Return [x, y] of the center of cell containing provided text 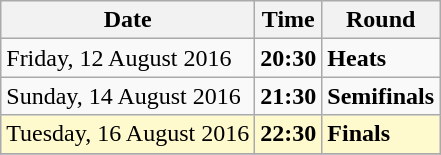
Friday, 12 August 2016 [128, 58]
21:30 [288, 96]
Time [288, 20]
Heats [381, 58]
Sunday, 14 August 2016 [128, 96]
Finals [381, 134]
22:30 [288, 134]
Semifinals [381, 96]
Date [128, 20]
Tuesday, 16 August 2016 [128, 134]
20:30 [288, 58]
Round [381, 20]
